Output the [x, y] coordinate of the center of the cell containing the given text.  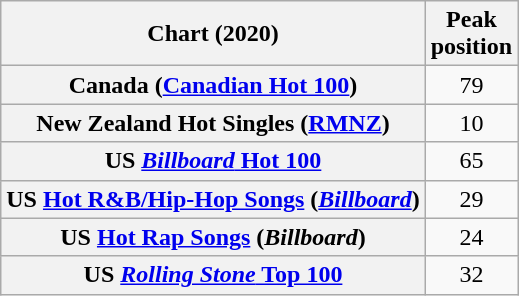
Canada (Canadian Hot 100) [213, 85]
US Rolling Stone Top 100 [213, 275]
Peakposition [471, 34]
29 [471, 199]
32 [471, 275]
US Hot R&B/Hip-Hop Songs (Billboard) [213, 199]
24 [471, 237]
New Zealand Hot Singles (RMNZ) [213, 123]
US Hot Rap Songs (Billboard) [213, 237]
79 [471, 85]
US Billboard Hot 100 [213, 161]
10 [471, 123]
65 [471, 161]
Chart (2020) [213, 34]
